Return [x, y] of the center of cell containing provided text 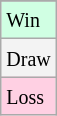
Win [28, 20]
Draw [28, 58]
Loss [28, 96]
